Locate the cell with the specified text and output its (X, Y) center coordinate. 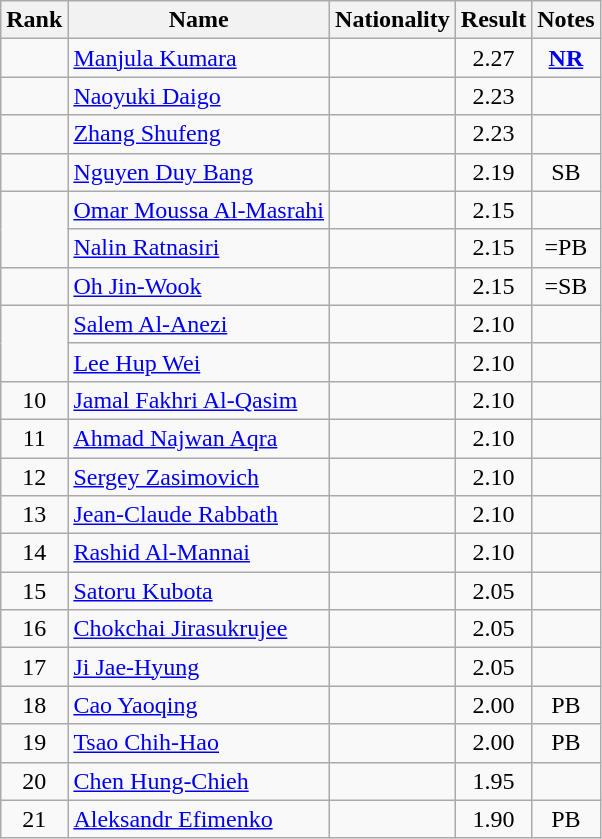
Nalin Ratnasiri (199, 248)
Satoru Kubota (199, 591)
14 (34, 553)
19 (34, 743)
1.95 (493, 781)
Chokchai Jirasukrujee (199, 629)
NR (566, 58)
=PB (566, 248)
Nguyen Duy Bang (199, 172)
13 (34, 515)
Jamal Fakhri Al-Qasim (199, 400)
Aleksandr Efimenko (199, 819)
11 (34, 438)
1.90 (493, 819)
=SB (566, 286)
Cao Yaoqing (199, 705)
Rank (34, 20)
Naoyuki Daigo (199, 96)
2.27 (493, 58)
Jean-Claude Rabbath (199, 515)
18 (34, 705)
Omar Moussa Al-Masrahi (199, 210)
Ahmad Najwan Aqra (199, 438)
Name (199, 20)
20 (34, 781)
Nationality (393, 20)
Manjula Kumara (199, 58)
Chen Hung-Chieh (199, 781)
Ji Jae-Hyung (199, 667)
Sergey Zasimovich (199, 477)
10 (34, 400)
15 (34, 591)
17 (34, 667)
Result (493, 20)
21 (34, 819)
16 (34, 629)
Tsao Chih-Hao (199, 743)
Rashid Al-Mannai (199, 553)
Salem Al-Anezi (199, 324)
Notes (566, 20)
Oh Jin-Wook (199, 286)
Zhang Shufeng (199, 134)
SB (566, 172)
12 (34, 477)
2.19 (493, 172)
Lee Hup Wei (199, 362)
